Capture the cell that displays the provided text and extract its [x, y] central coordinate. 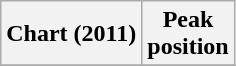
Chart (2011) [72, 34]
Peakposition [188, 34]
